Return the [X, Y] coordinate for the center point of the cell that contains the specified text.  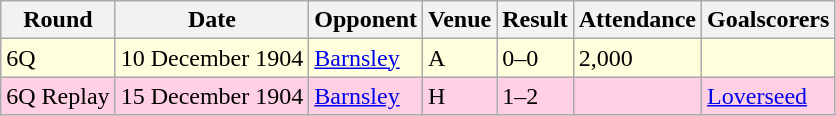
2,000 [637, 58]
15 December 1904 [212, 96]
1–2 [535, 96]
6Q [58, 58]
A [460, 58]
Loverseed [768, 96]
Date [212, 20]
Goalscorers [768, 20]
Round [58, 20]
Result [535, 20]
Opponent [366, 20]
6Q Replay [58, 96]
Venue [460, 20]
10 December 1904 [212, 58]
0–0 [535, 58]
H [460, 96]
Attendance [637, 20]
